For the text-containing cell, return its midpoint in [x, y] coordinate format. 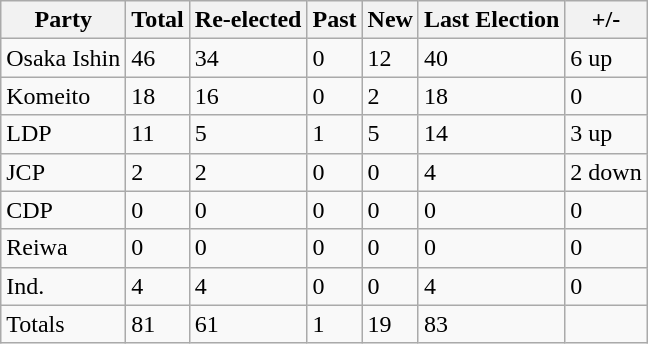
Last Election [491, 20]
46 [158, 58]
Re-elected [248, 20]
CDP [64, 210]
34 [248, 58]
16 [248, 96]
6 up [606, 58]
81 [158, 324]
Total [158, 20]
14 [491, 134]
Ind. [64, 286]
61 [248, 324]
Komeito [64, 96]
2 down [606, 172]
Reiwa [64, 248]
11 [158, 134]
83 [491, 324]
Past [334, 20]
19 [390, 324]
Party [64, 20]
LDP [64, 134]
Osaka Ishin [64, 58]
40 [491, 58]
New [390, 20]
3 up [606, 134]
12 [390, 58]
+/- [606, 20]
JCP [64, 172]
Totals [64, 324]
